Scan for the cell matching the given text and deliver its [x, y] coordinate at center. 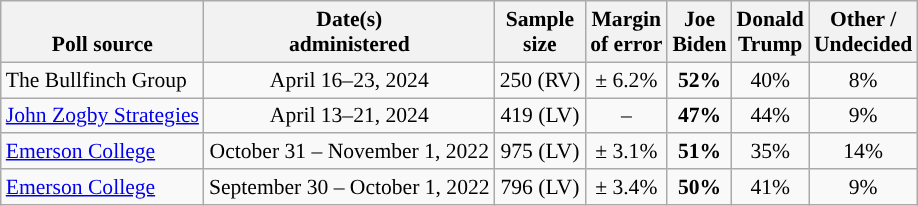
8% [863, 80]
Samplesize [540, 32]
35% [770, 152]
– [626, 116]
250 (RV) [540, 80]
796 (LV) [540, 187]
Other /Undecided [863, 32]
October 31 – November 1, 2022 [350, 152]
John Zogby Strategies [102, 116]
Date(s)administered [350, 32]
Marginof error [626, 32]
The Bullfinch Group [102, 80]
± 6.2% [626, 80]
JoeBiden [699, 32]
50% [699, 187]
14% [863, 152]
April 16–23, 2024 [350, 80]
Poll source [102, 32]
52% [699, 80]
40% [770, 80]
975 (LV) [540, 152]
51% [699, 152]
44% [770, 116]
DonaldTrump [770, 32]
± 3.4% [626, 187]
419 (LV) [540, 116]
41% [770, 187]
April 13–21, 2024 [350, 116]
47% [699, 116]
September 30 – October 1, 2022 [350, 187]
± 3.1% [626, 152]
